Search for the cell housing the specified text and yield its (X, Y) center coordinate. 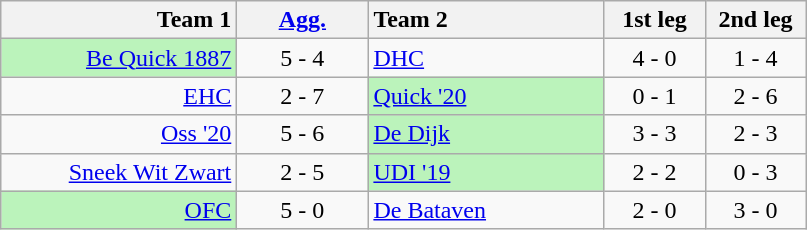
5 - 4 (302, 58)
1st leg (654, 20)
Team 1 (119, 20)
2 - 0 (654, 210)
Team 2 (486, 20)
5 - 6 (302, 134)
5 - 0 (302, 210)
3 - 3 (654, 134)
2 - 3 (756, 134)
Oss '20 (119, 134)
De Dijk (486, 134)
2 - 7 (302, 96)
De Bataven (486, 210)
2nd leg (756, 20)
Agg. (302, 20)
EHC (119, 96)
Quick '20 (486, 96)
DHC (486, 58)
3 - 0 (756, 210)
2 - 5 (302, 172)
2 - 2 (654, 172)
Be Quick 1887 (119, 58)
4 - 0 (654, 58)
OFC (119, 210)
2 - 6 (756, 96)
Sneek Wit Zwart (119, 172)
0 - 3 (756, 172)
0 - 1 (654, 96)
UDI '19 (486, 172)
1 - 4 (756, 58)
